Return the (x, y) coordinate for the center point of the cell that contains the specified text.  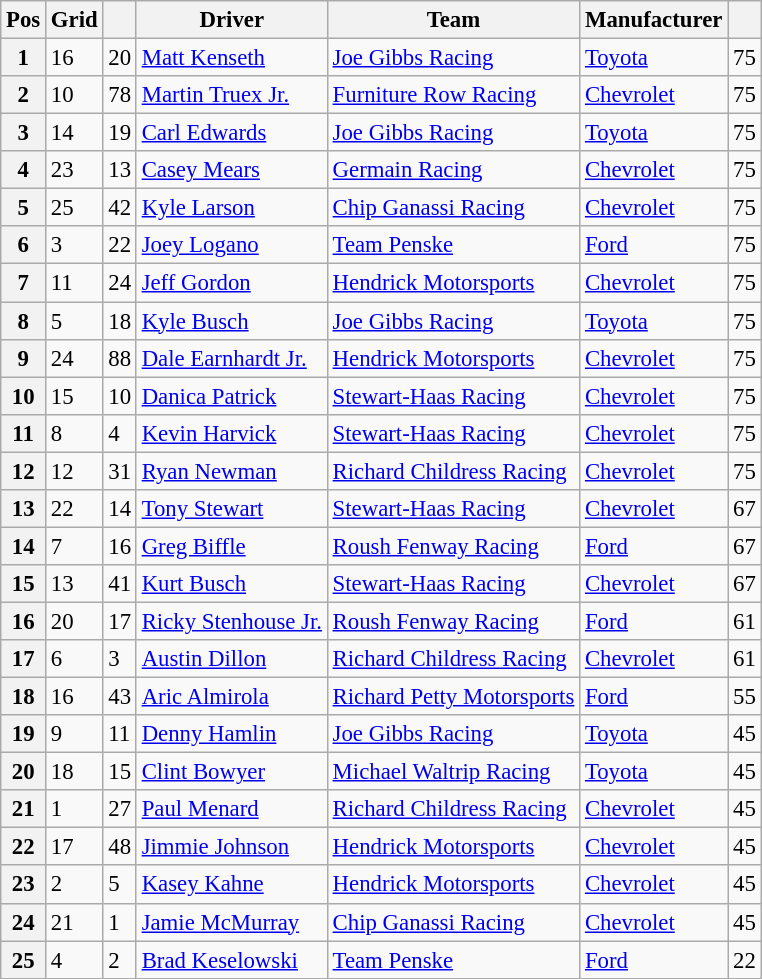
Michael Waltrip Racing (453, 772)
Aric Almirola (232, 697)
Austin Dillon (232, 659)
31 (120, 471)
55 (744, 697)
Carl Edwards (232, 133)
Denny Hamlin (232, 734)
Kasey Kahne (232, 885)
Joey Logano (232, 245)
78 (120, 95)
Clint Bowyer (232, 772)
43 (120, 697)
Danica Patrick (232, 396)
Kevin Harvick (232, 433)
48 (120, 847)
Driver (232, 20)
41 (120, 584)
Ricky Stenhouse Jr. (232, 621)
Kyle Busch (232, 321)
Pos (24, 20)
Richard Petty Motorsports (453, 697)
Jimmie Johnson (232, 847)
Manufacturer (654, 20)
Paul Menard (232, 809)
Grid (74, 20)
27 (120, 809)
Tony Stewart (232, 509)
Brad Keselowski (232, 960)
88 (120, 358)
42 (120, 208)
Matt Kenseth (232, 58)
Team (453, 20)
Martin Truex Jr. (232, 95)
Jeff Gordon (232, 283)
Kyle Larson (232, 208)
Jamie McMurray (232, 922)
Greg Biffle (232, 546)
Ryan Newman (232, 471)
Dale Earnhardt Jr. (232, 358)
Kurt Busch (232, 584)
Germain Racing (453, 170)
Furniture Row Racing (453, 95)
Casey Mears (232, 170)
